Return the (X, Y) coordinate for the center point of the cell that contains the specified text.  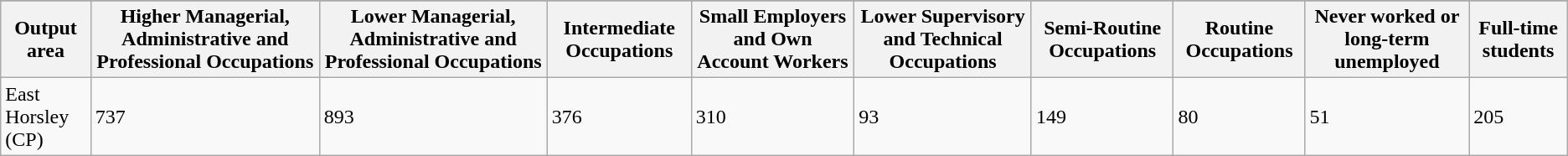
Lower Supervisory and Technical Occupations (943, 39)
Intermediate Occupations (619, 39)
East Horsley (CP) (46, 117)
93 (943, 117)
Full-time students (1518, 39)
737 (204, 117)
149 (1102, 117)
Lower Managerial, Administrative and Professional Occupations (433, 39)
Never worked or long-term unemployed (1387, 39)
310 (772, 117)
Small Employers and Own Account Workers (772, 39)
Higher Managerial, Administrative and Professional Occupations (204, 39)
205 (1518, 117)
80 (1240, 117)
Output area (46, 39)
Semi-Routine Occupations (1102, 39)
Routine Occupations (1240, 39)
51 (1387, 117)
893 (433, 117)
376 (619, 117)
